From the cell containing the given text, extract its center point as (X, Y) coordinate. 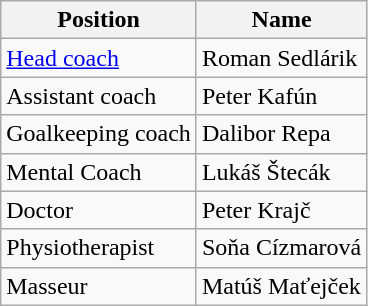
Mental Coach (99, 172)
Physiotherapist (99, 248)
Roman Sedlárik (281, 58)
Soňa Cízmarová (281, 248)
Position (99, 20)
Lukáš Štecák (281, 172)
Goalkeeping coach (99, 134)
Peter Krajč (281, 210)
Matúš Maťejček (281, 286)
Assistant coach (99, 96)
Head coach (99, 58)
Peter Kafún (281, 96)
Dalibor Repa (281, 134)
Doctor (99, 210)
Name (281, 20)
Masseur (99, 286)
